Output the [x, y] coordinate of the center of the cell containing the given text.  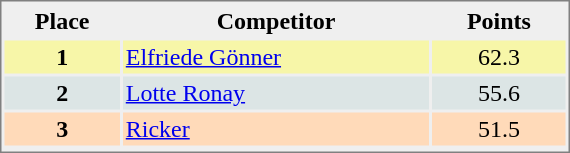
1 [62, 56]
Place [62, 20]
Lotte Ronay [276, 92]
2 [62, 92]
55.6 [498, 92]
62.3 [498, 56]
Competitor [276, 20]
3 [62, 128]
Elfriede Gönner [276, 56]
51.5 [498, 128]
Points [498, 20]
Ricker [276, 128]
